Provide the [X, Y] coordinate of the cell's center where the given text is located.  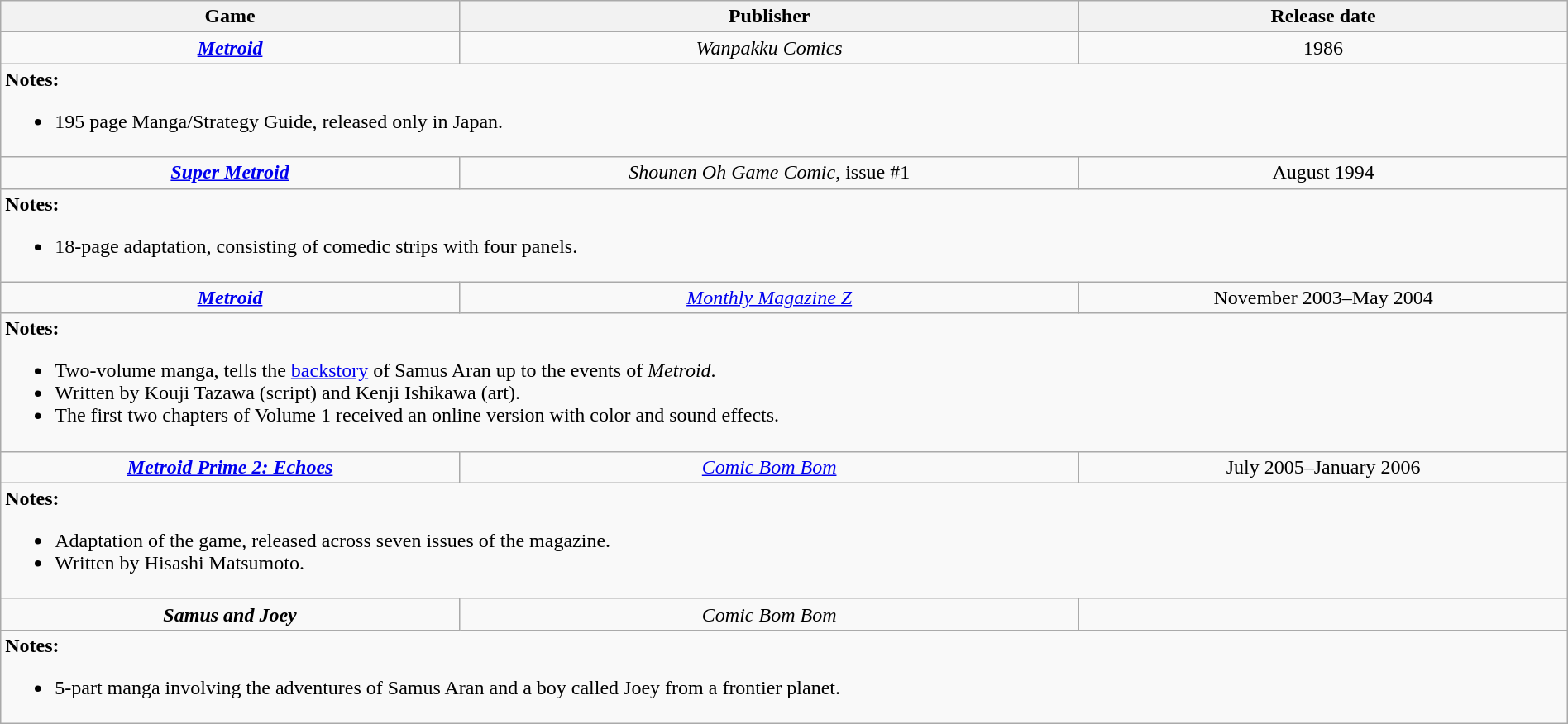
November 2003–May 2004 [1323, 298]
Notes:195 page Manga/Strategy Guide, released only in Japan. [784, 111]
1986 [1323, 48]
Shounen Oh Game Comic, issue #1 [769, 173]
Release date [1323, 17]
Notes:18-page adaptation, consisting of comedic strips with four panels. [784, 235]
August 1994 [1323, 173]
Game [230, 17]
Samus and Joey [230, 614]
July 2005–January 2006 [1323, 467]
Monthly Magazine Z [769, 298]
Metroid Prime 2: Echoes [230, 467]
Super Metroid [230, 173]
Wanpakku Comics [769, 48]
Notes:5-part manga involving the adventures of Samus Aran and a boy called Joey from a frontier planet. [784, 676]
Notes:Adaptation of the game, released across seven issues of the magazine.Written by Hisashi Matsumoto. [784, 541]
Publisher [769, 17]
